Return [X, Y] of the center of cell containing provided text 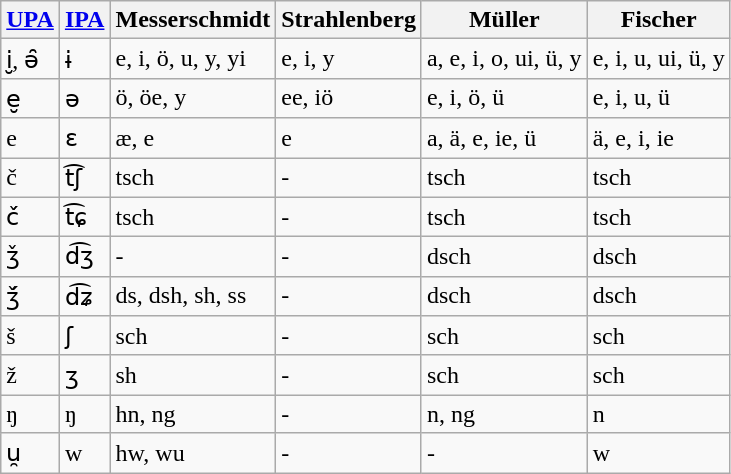
n, ng [504, 414]
a, ä, e, ie, ü [504, 138]
sh [193, 375]
ds, dsh, sh, ss [193, 296]
UPA [30, 20]
Messerschmidt [193, 20]
ǯ [30, 257]
ʃ [84, 336]
e, i, ö, u, y, yi [193, 59]
u̯ [30, 453]
Strahlenberg [349, 20]
ž [30, 375]
Müller [504, 20]
Fischer [658, 20]
ə [84, 98]
ee, iö [349, 98]
d͡ʒ [84, 257]
æ, e [193, 138]
š [30, 336]
ɛ [84, 138]
a, e, i, o, ui, ü, y [504, 59]
č [30, 178]
e̮ [30, 98]
hn, ng [193, 414]
e, i, y [349, 59]
t͡ʃ [84, 178]
t͡ɕ [84, 217]
ǯ́ [30, 296]
ä, e, i, ie [658, 138]
ɨ [84, 59]
e, i, u, ü [658, 98]
i̮, ә̑ [30, 59]
e, i, u, ui, ü, y [658, 59]
e, i, ö, ü [504, 98]
IPA [84, 20]
ʒ [84, 375]
d͡ʑ [84, 296]
ö, öe, y [193, 98]
n [658, 414]
hw, wu [193, 453]
č́ [30, 217]
